Provide the (X, Y) coordinate of the cell's center where the given text is located.  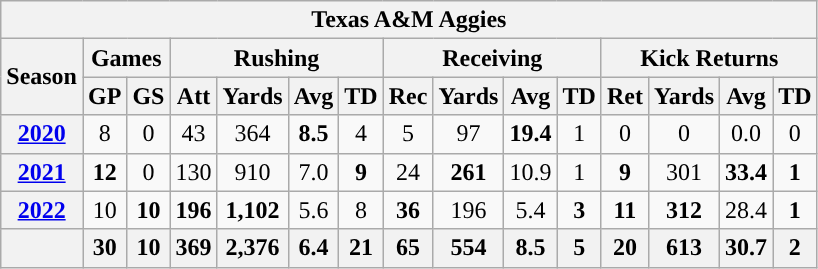
10.9 (530, 172)
312 (684, 210)
97 (468, 134)
613 (684, 248)
7.0 (314, 172)
369 (194, 248)
36 (408, 210)
43 (194, 134)
Season (42, 77)
GS (148, 96)
Receiving (492, 58)
Rec (408, 96)
910 (252, 172)
2020 (42, 134)
19.4 (530, 134)
1,102 (252, 210)
130 (194, 172)
4 (361, 134)
2,376 (252, 248)
20 (624, 248)
Games (126, 58)
5.4 (530, 210)
24 (408, 172)
301 (684, 172)
3 (579, 210)
Rushing (276, 58)
11 (624, 210)
0.0 (746, 134)
5.6 (314, 210)
6.4 (314, 248)
Ret (624, 96)
65 (408, 248)
364 (252, 134)
28.4 (746, 210)
Att (194, 96)
Texas A&M Aggies (409, 20)
2 (795, 248)
554 (468, 248)
2022 (42, 210)
Kick Returns (709, 58)
30 (104, 248)
30.7 (746, 248)
GP (104, 96)
33.4 (746, 172)
12 (104, 172)
261 (468, 172)
21 (361, 248)
2021 (42, 172)
